Determine the (X, Y) coordinate at the center of the cell enclosing the given text.  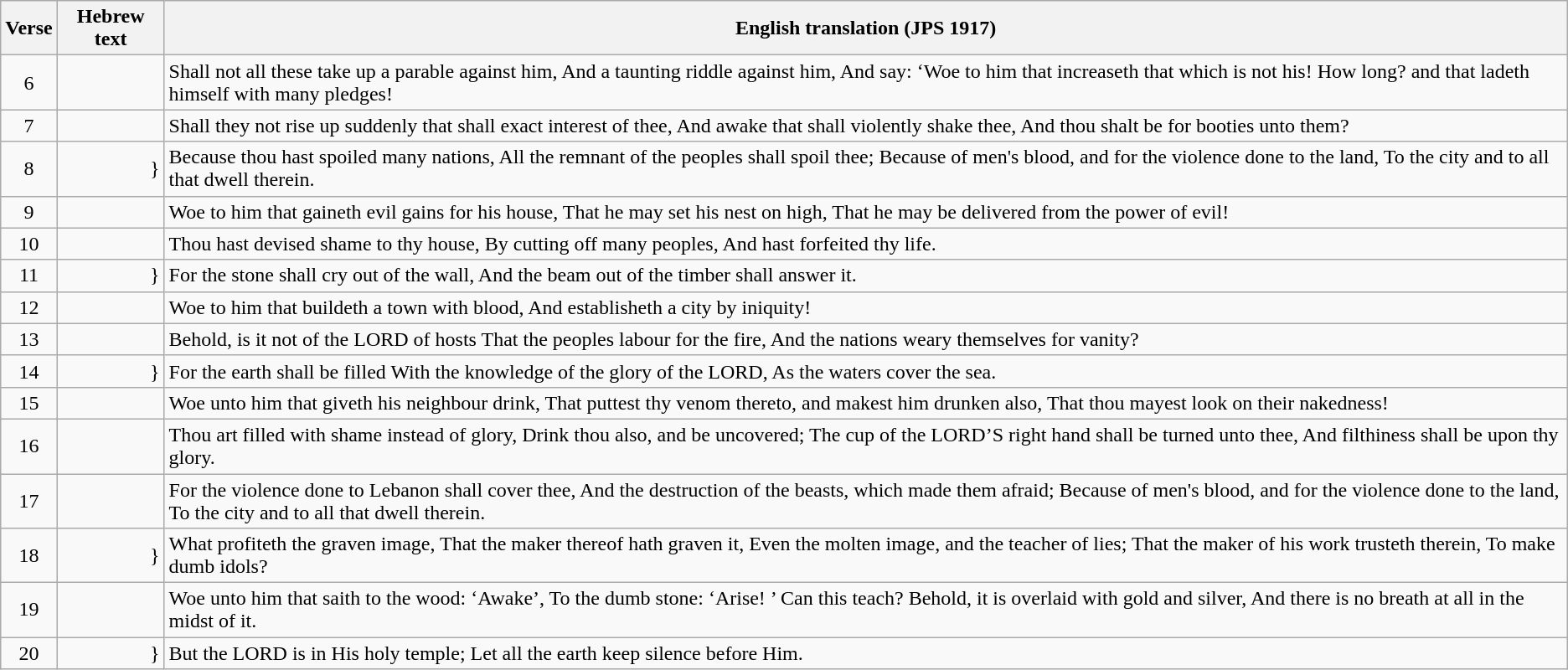
Verse (29, 28)
Woe to him that gaineth evil gains for his house, That he may set his nest on high, That he may be delivered from the power of evil! (866, 212)
Woe unto him that giveth his neighbour drink, That puttest thy venom thereto, and makest him drunken also, That thou mayest look on their nakedness! (866, 403)
19 (29, 610)
14 (29, 371)
16 (29, 446)
13 (29, 339)
10 (29, 244)
18 (29, 556)
7 (29, 126)
English translation (JPS 1917) (866, 28)
But the LORD is in His holy temple; Let all the earth keep silence before Him. (866, 653)
15 (29, 403)
For the stone shall cry out of the wall, And the beam out of the timber shall answer it. (866, 276)
17 (29, 501)
6 (29, 82)
8 (29, 169)
12 (29, 307)
20 (29, 653)
For the earth shall be filled With the knowledge of the glory of the LORD, As the waters cover the sea. (866, 371)
9 (29, 212)
Behold, is it not of the LORD of hosts That the peoples labour for the fire, And the nations weary themselves for vanity? (866, 339)
Thou hast devised shame to thy house, By cutting off many peoples, And hast forfeited thy life. (866, 244)
Hebrew text (111, 28)
Woe to him that buildeth a town with blood, And establisheth a city by iniquity! (866, 307)
11 (29, 276)
